Scan for the cell matching the given text and deliver its [X, Y] coordinate at center. 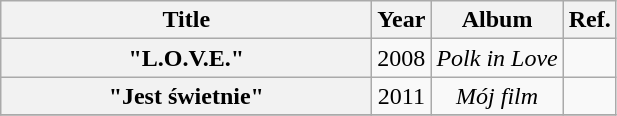
Year [402, 20]
Ref. [590, 20]
"Jest świetnie" [186, 96]
Title [186, 20]
2008 [402, 58]
Mój film [497, 96]
2011 [402, 96]
Polk in Love [497, 58]
"L.O.V.E." [186, 58]
Album [497, 20]
